Find where the given text appears and provide that cell's center as (x, y) coordinate. 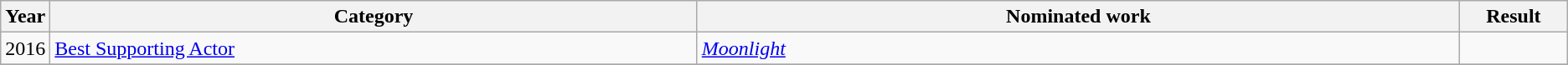
Year (25, 17)
Moonlight (1078, 48)
2016 (25, 48)
Best Supporting Actor (374, 48)
Category (374, 17)
Nominated work (1078, 17)
Result (1514, 17)
